Return (x, y) of the center of cell containing provided text 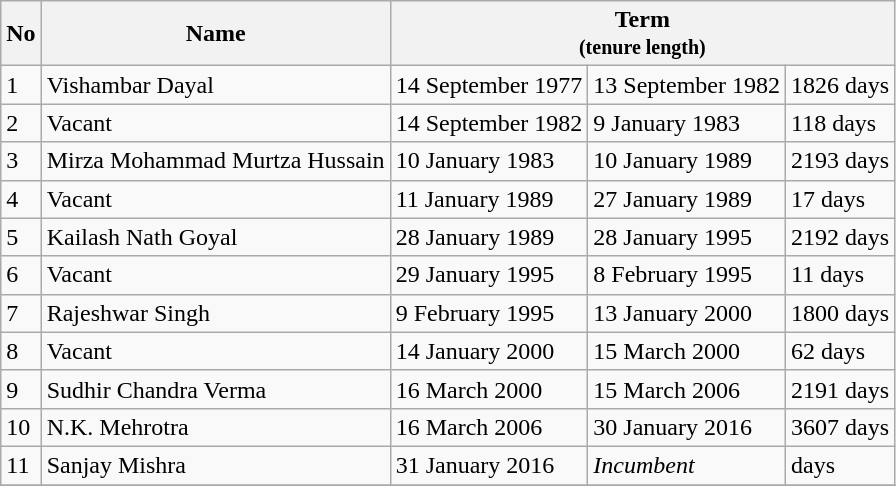
10 January 1989 (687, 161)
10 January 1983 (489, 161)
Sudhir Chandra Verma (216, 389)
3 (21, 161)
15 March 2000 (687, 351)
1826 days (840, 85)
7 (21, 313)
10 (21, 427)
Name (216, 34)
30 January 2016 (687, 427)
No (21, 34)
28 January 1989 (489, 237)
11 January 1989 (489, 199)
2192 days (840, 237)
days (840, 465)
Sanjay Mishra (216, 465)
9 January 1983 (687, 123)
29 January 1995 (489, 275)
14 September 1977 (489, 85)
Term(tenure length) (642, 34)
14 January 2000 (489, 351)
2193 days (840, 161)
9 February 1995 (489, 313)
28 January 1995 (687, 237)
27 January 1989 (687, 199)
Kailash Nath Goyal (216, 237)
6 (21, 275)
118 days (840, 123)
13 September 1982 (687, 85)
31 January 2016 (489, 465)
4 (21, 199)
11 (21, 465)
Incumbent (687, 465)
Vishambar Dayal (216, 85)
Mirza Mohammad Murtza Hussain (216, 161)
3607 days (840, 427)
13 January 2000 (687, 313)
8 (21, 351)
14 September 1982 (489, 123)
9 (21, 389)
N.K. Mehrotra (216, 427)
17 days (840, 199)
11 days (840, 275)
15 March 2006 (687, 389)
Rajeshwar Singh (216, 313)
1 (21, 85)
16 March 2000 (489, 389)
5 (21, 237)
62 days (840, 351)
8 February 1995 (687, 275)
2 (21, 123)
16 March 2006 (489, 427)
2191 days (840, 389)
1800 days (840, 313)
